Search for the cell housing the specified text and yield its (X, Y) center coordinate. 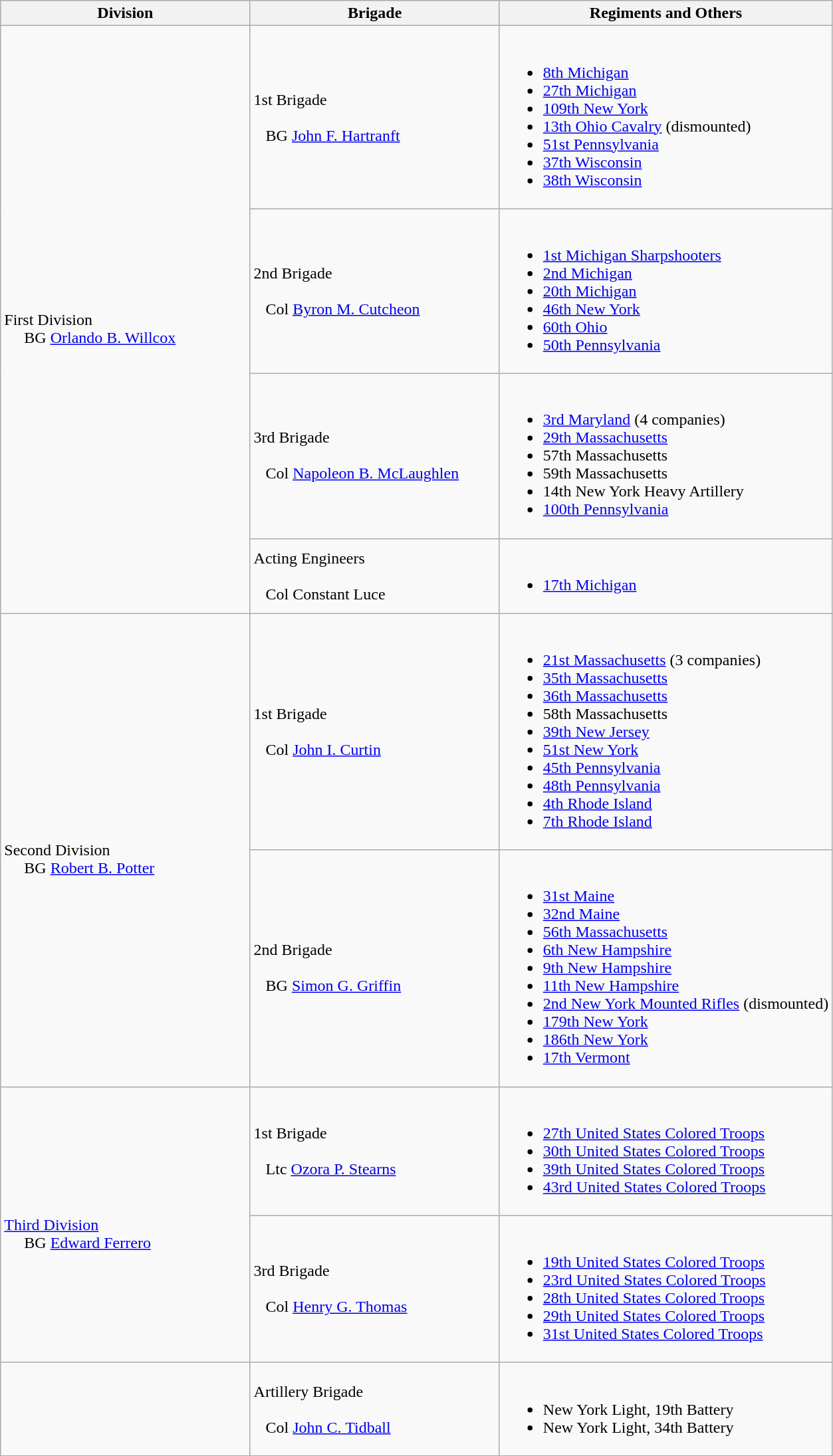
Brigade (375, 13)
1st Michigan Sharpshooters2nd Michigan20th Michigan46th New York60th Ohio50th Pennsylvania (665, 291)
8th Michigan27th Michigan109th New York13th Ohio Cavalry (dismounted)51st Pennsylvania37th Wisconsin38th Wisconsin (665, 117)
3rd Maryland (4 companies)29th Massachusetts57th Massachusetts59th Massachusetts14th New York Heavy Artillery100th Pennsylvania (665, 456)
27th United States Colored Troops30th United States Colored Troops39th United States Colored Troops43rd United States Colored Troops (665, 1151)
3rd Brigade Col Napoleon B. McLaughlen (375, 456)
Second Division BG Robert B. Potter (125, 850)
1st Brigade Col John I. Curtin (375, 732)
Third Division BG Edward Ferrero (125, 1224)
First Division BG Orlando B. Willcox (125, 320)
Regiments and Others (665, 13)
2nd Brigade BG Simon G. Griffin (375, 968)
3rd Brigade Col Henry G. Thomas (375, 1289)
Division (125, 13)
Acting Engineers Col Constant Luce (375, 575)
New York Light, 19th BatteryNew York Light, 34th Battery (665, 1409)
1st Brigade Ltc Ozora P. Stearns (375, 1151)
17th Michigan (665, 575)
Artillery Brigade Col John C. Tidball (375, 1409)
2nd Brigade Col Byron M. Cutcheon (375, 291)
1st Brigade BG John F. Hartranft (375, 117)
